Search for the cell housing the specified text and yield its [x, y] center coordinate. 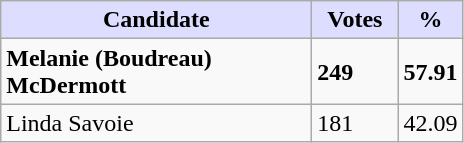
42.09 [430, 123]
Melanie (Boudreau) McDermott [156, 72]
249 [355, 72]
Linda Savoie [156, 123]
181 [355, 123]
Candidate [156, 20]
Votes [355, 20]
57.91 [430, 72]
% [430, 20]
